Capture the cell that displays the provided text and extract its (X, Y) central coordinate. 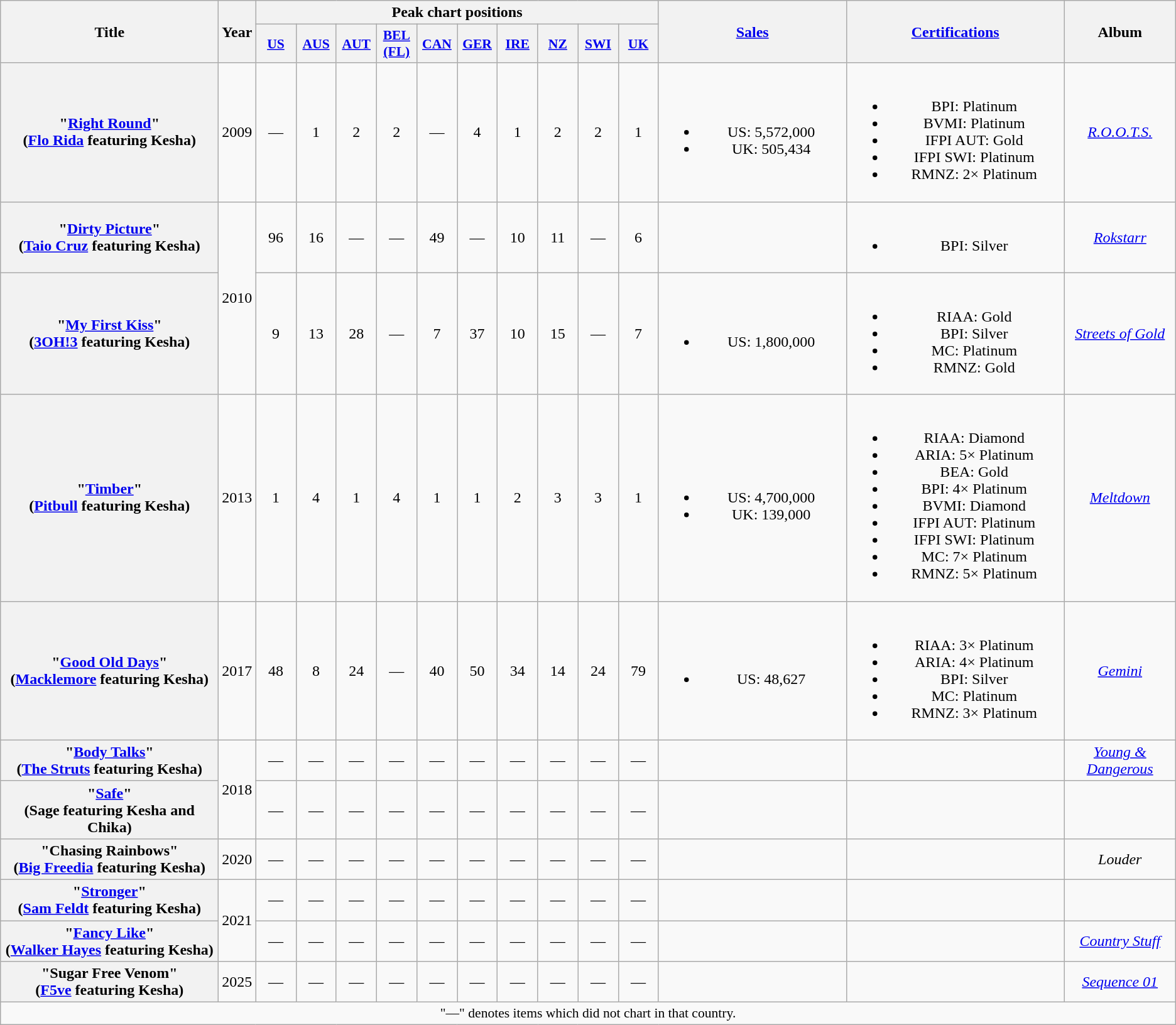
2021 (237, 920)
R.O.O.T.S. (1119, 132)
GER (477, 44)
Louder (1119, 859)
16 (316, 237)
"My First Kiss"(3OH!3 featuring Kesha) (109, 334)
"Timber"(Pitbull featuring Kesha) (109, 497)
"Sugar Free Venom"(F5ve featuring Kesha) (109, 982)
Rokstarr (1119, 237)
"Dirty Picture"(Taio Cruz featuring Kesha) (109, 237)
49 (437, 237)
Title (109, 31)
Sales (753, 31)
34 (518, 671)
14 (558, 671)
2013 (237, 497)
RIAA: GoldBPI: SilverMC: PlatinumRMNZ: Gold (955, 334)
RIAA: DiamondARIA: 5× PlatinumBEA: GoldBPI: 4× PlatinumBVMI: DiamondIFPI AUT: PlatinumIFPI SWI: PlatinumMC: 7× PlatinumRMNZ: 5× Platinum (955, 497)
Sequence 01 (1119, 982)
15 (558, 334)
Streets of Gold (1119, 334)
US (276, 44)
8 (316, 671)
48 (276, 671)
40 (437, 671)
2018 (237, 789)
Meltdown (1119, 497)
AUS (316, 44)
AUT (356, 44)
BPI: Silver (955, 237)
BPI: PlatinumBVMI: PlatinumIFPI AUT: GoldIFPI SWI: PlatinumRMNZ: 2× Platinum (955, 132)
37 (477, 334)
"Good Old Days"(Macklemore featuring Kesha) (109, 671)
RIAA: 3× PlatinumARIA: 4× PlatinumBPI: SilverMC: PlatinumRMNZ: 3× Platinum (955, 671)
Gemini (1119, 671)
NZ (558, 44)
"Body Talks"(The Struts featuring Kesha) (109, 760)
"Chasing Rainbows"(Big Freedia featuring Kesha) (109, 859)
IRE (518, 44)
Country Stuff (1119, 941)
Certifications (955, 31)
2025 (237, 982)
"—" denotes items which did not chart in that country. (588, 1014)
13 (316, 334)
2010 (237, 298)
96 (276, 237)
2020 (237, 859)
BEL(FL) (396, 44)
11 (558, 237)
CAN (437, 44)
US: 5,572,000UK: 505,434 (753, 132)
9 (276, 334)
US: 4,700,000UK: 139,000 (753, 497)
50 (477, 671)
Album (1119, 31)
Year (237, 31)
UK (638, 44)
28 (356, 334)
"Right Round"(Flo Rida featuring Kesha) (109, 132)
2017 (237, 671)
Young & Dangerous (1119, 760)
US: 1,800,000 (753, 334)
SWI (598, 44)
79 (638, 671)
"Fancy Like"(Walker Hayes featuring Kesha) (109, 941)
2009 (237, 132)
6 (638, 237)
"Safe"(Sage featuring Kesha and Chika) (109, 810)
Peak chart positions (457, 13)
US: 48,627 (753, 671)
"Stronger" (Sam Feldt featuring Kesha) (109, 899)
